Detect which cell encompasses the target text, then output its [X, Y] center coordinate. 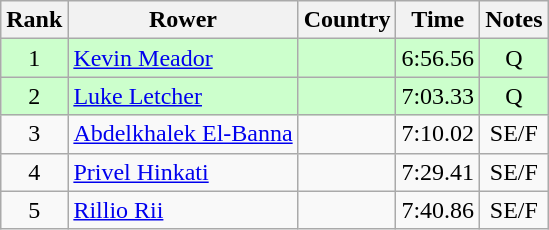
Rank [34, 20]
Abdelkhalek El-Banna [183, 134]
Notes [514, 20]
5 [34, 210]
Rower [183, 20]
1 [34, 58]
Luke Letcher [183, 96]
Time [438, 20]
7:10.02 [438, 134]
Country [347, 20]
7:40.86 [438, 210]
Privel Hinkati [183, 172]
7:03.33 [438, 96]
7:29.41 [438, 172]
Rillio Rii [183, 210]
2 [34, 96]
6:56.56 [438, 58]
Kevin Meador [183, 58]
4 [34, 172]
3 [34, 134]
